Return the [x, y] coordinate for the center point of the cell that contains the specified text.  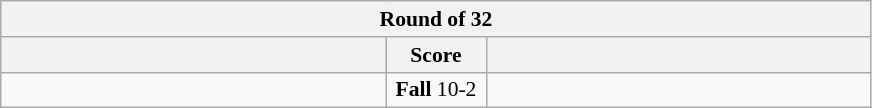
Fall 10-2 [436, 90]
Score [436, 55]
Round of 32 [436, 19]
